For the text-containing cell, return its midpoint in [X, Y] coordinate format. 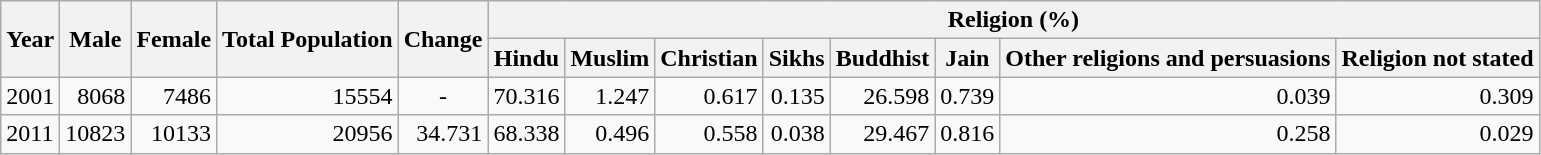
0.816 [968, 134]
Jain [968, 58]
7486 [174, 96]
0.039 [1168, 96]
Total Population [308, 39]
8068 [96, 96]
0.038 [796, 134]
0.558 [709, 134]
0.617 [709, 96]
26.598 [882, 96]
0.258 [1168, 134]
2011 [30, 134]
0.496 [610, 134]
Religion (%) [1014, 20]
Female [174, 39]
29.467 [882, 134]
70.316 [526, 96]
0.739 [968, 96]
Muslim [610, 58]
34.731 [443, 134]
Religion not stated [1438, 58]
Hindu [526, 58]
Christian [709, 58]
20956 [308, 134]
0.029 [1438, 134]
Buddhist [882, 58]
0.135 [796, 96]
0.309 [1438, 96]
- [443, 96]
2001 [30, 96]
Other religions and persuasions [1168, 58]
10133 [174, 134]
Male [96, 39]
1.247 [610, 96]
Change [443, 39]
15554 [308, 96]
Sikhs [796, 58]
10823 [96, 134]
68.338 [526, 134]
Year [30, 39]
